Scan for the cell matching the given text and deliver its [X, Y] coordinate at center. 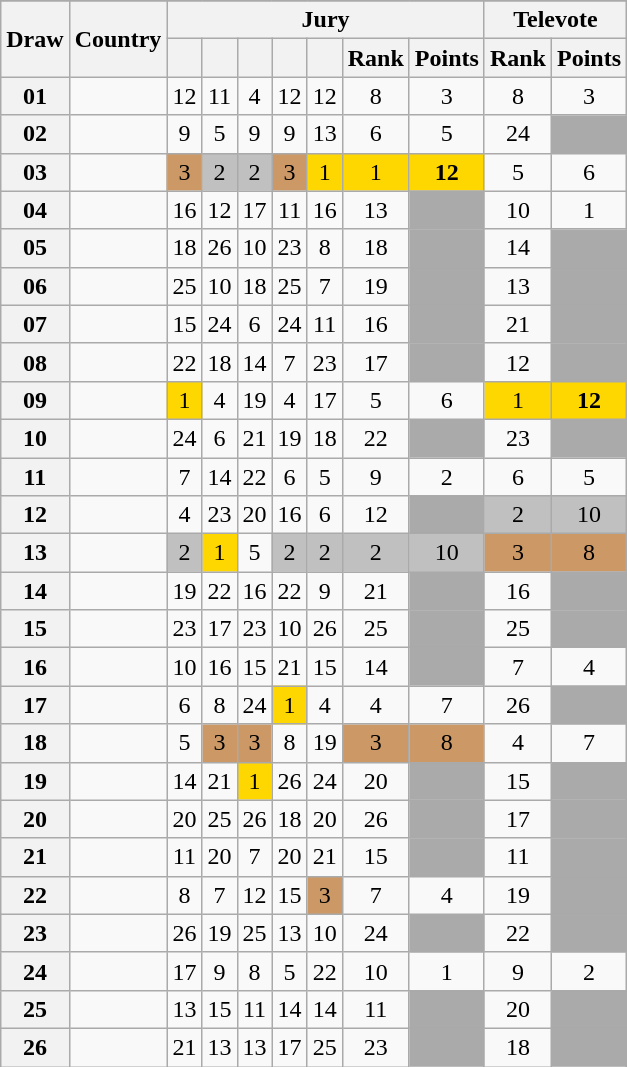
Country [118, 39]
06 [35, 286]
09 [35, 400]
04 [35, 210]
02 [35, 134]
Draw [35, 39]
03 [35, 172]
Jury [326, 20]
05 [35, 248]
01 [35, 96]
08 [35, 362]
07 [35, 324]
Televote [555, 20]
